Search for the cell housing the specified text and yield its [X, Y] center coordinate. 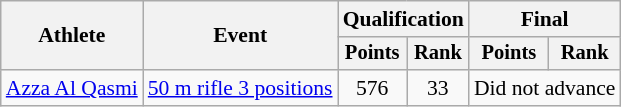
Event [240, 36]
Did not advance [545, 88]
576 [372, 88]
Final [545, 19]
50 m rifle 3 positions [240, 88]
Azza Al Qasmi [72, 88]
Athlete [72, 36]
Qualification [404, 19]
33 [438, 88]
